For the text-containing cell, return its midpoint in [X, Y] coordinate format. 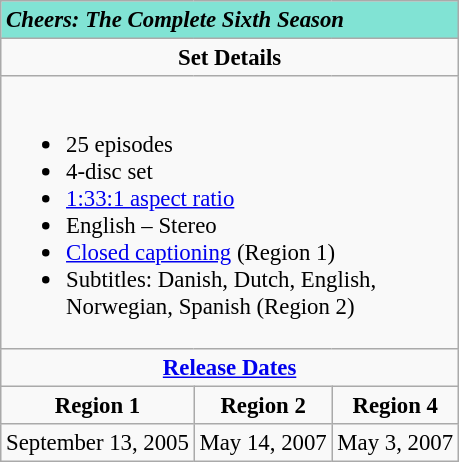
May 14, 2007 [263, 442]
September 13, 2005 [98, 442]
Cheers: The Complete Sixth Season [230, 20]
Region 1 [98, 405]
Set Details [230, 58]
Region 4 [395, 405]
25 episodes4-disc set1:33:1 aspect ratioEnglish – StereoClosed captioning (Region 1)Subtitles: Danish, Dutch, English, Norwegian, Spanish (Region 2) [230, 212]
Region 2 [263, 405]
May 3, 2007 [395, 442]
Release Dates [230, 367]
